Output the (x, y) coordinate of the center of the cell containing the given text.  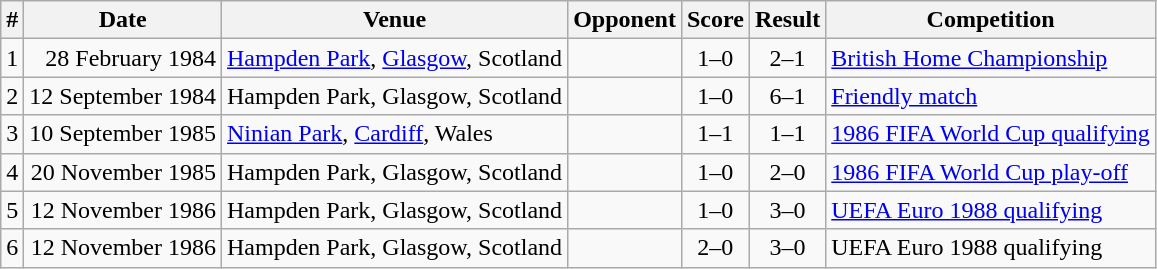
4 (12, 172)
1986 FIFA World Cup play-off (991, 172)
2–1 (787, 58)
British Home Championship (991, 58)
2 (12, 96)
1986 FIFA World Cup qualifying (991, 134)
12 September 1984 (123, 96)
Competition (991, 20)
10 September 1985 (123, 134)
1 (12, 58)
Opponent (625, 20)
5 (12, 210)
Friendly match (991, 96)
6 (12, 248)
Date (123, 20)
Ninian Park, Cardiff, Wales (395, 134)
# (12, 20)
20 November 1985 (123, 172)
Score (715, 20)
6–1 (787, 96)
Result (787, 20)
28 February 1984 (123, 58)
Venue (395, 20)
3 (12, 134)
